Return the (X, Y) coordinate for the center point of the cell that contains the specified text.  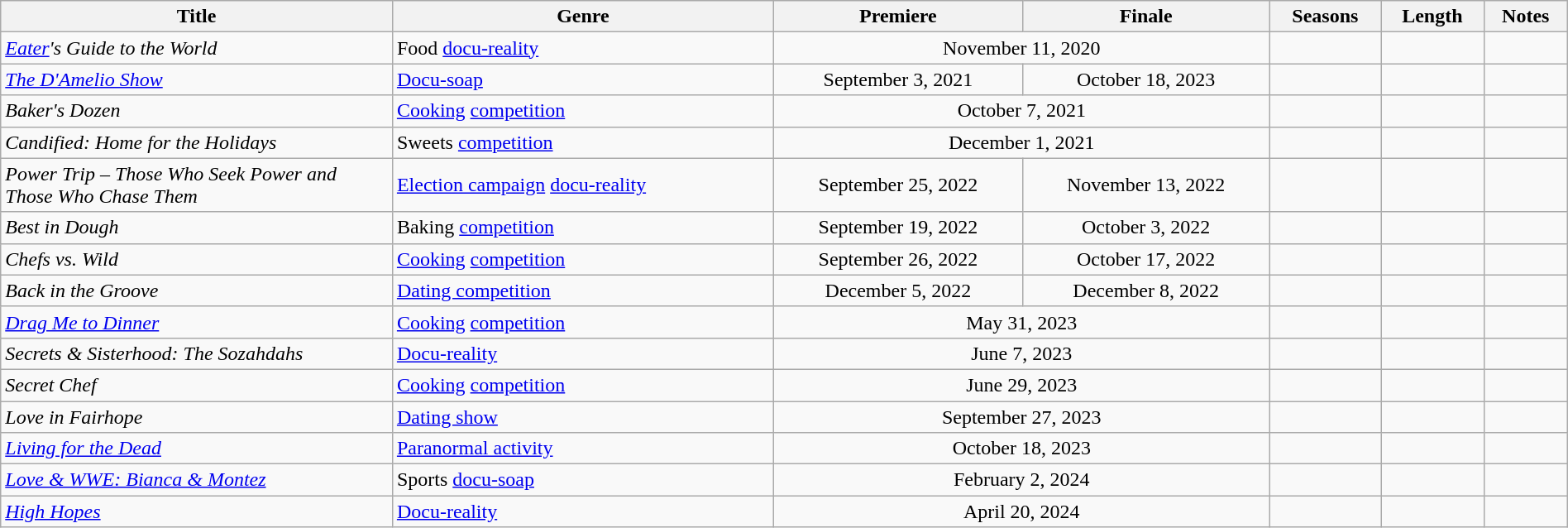
Baking competition (582, 228)
The D'Amelio Show (197, 79)
October 17, 2022 (1146, 259)
Dating competition (582, 290)
September 27, 2023 (1021, 416)
Sports docu-soap (582, 480)
High Hopes (197, 511)
December 1, 2021 (1021, 142)
Back in the Groove (197, 290)
September 25, 2022 (898, 185)
Genre (582, 17)
Eater's Guide to the World (197, 48)
April 20, 2024 (1021, 511)
Food docu-reality (582, 48)
December 5, 2022 (898, 290)
October 3, 2022 (1146, 228)
Candified: Home for the Holidays (197, 142)
Living for the Dead (197, 449)
June 7, 2023 (1021, 353)
May 31, 2023 (1021, 322)
Drag Me to Dinner (197, 322)
Power Trip – Those Who Seek Power and Those Who Chase Them (197, 185)
Seasons (1325, 17)
Love & WWE: Bianca & Montez (197, 480)
November 11, 2020 (1021, 48)
September 19, 2022 (898, 228)
June 29, 2023 (1021, 385)
Love in Fairhope (197, 416)
February 2, 2024 (1021, 480)
November 13, 2022 (1146, 185)
Best in Dough (197, 228)
Baker's Dozen (197, 111)
Dating show (582, 416)
Premiere (898, 17)
Sweets competition (582, 142)
Election campaign docu-reality (582, 185)
Length (1432, 17)
Chefs vs. Wild (197, 259)
Docu-soap (582, 79)
September 26, 2022 (898, 259)
Title (197, 17)
Finale (1146, 17)
Secret Chef (197, 385)
Secrets & Sisterhood: The Sozahdahs (197, 353)
September 3, 2021 (898, 79)
December 8, 2022 (1146, 290)
October 7, 2021 (1021, 111)
Notes (1525, 17)
Paranormal activity (582, 449)
